Scan for the cell matching the given text and deliver its (X, Y) coordinate at center. 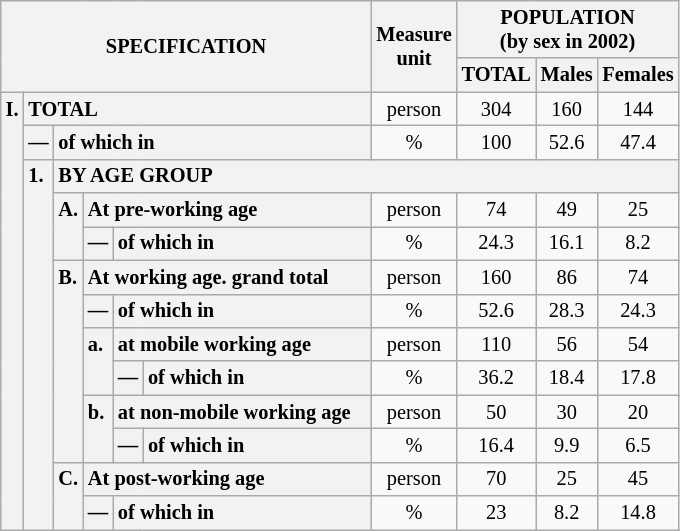
Measure unit (414, 46)
20 (638, 412)
45 (638, 479)
86 (567, 277)
16.4 (496, 445)
36.2 (496, 378)
b. (98, 428)
I. (12, 311)
304 (496, 109)
B. (68, 361)
Females (638, 75)
At pre-working age (227, 210)
56 (567, 344)
POPULATION (by sex in 2002) (568, 29)
30 (567, 412)
54 (638, 344)
a. (98, 360)
1. (38, 344)
Males (567, 75)
49 (567, 210)
at non-mobile working age (242, 412)
50 (496, 412)
23 (496, 513)
100 (496, 142)
17.8 (638, 378)
At working age. grand total (227, 277)
144 (638, 109)
C. (68, 496)
18.4 (567, 378)
14.8 (638, 513)
70 (496, 479)
9.9 (567, 445)
28.3 (567, 311)
At post-working age (227, 479)
16.1 (567, 243)
110 (496, 344)
A. (68, 226)
at mobile working age (242, 344)
47.4 (638, 142)
SPECIFICATION (186, 46)
6.5 (638, 445)
BY AGE GROUP (366, 176)
